Return the [x, y] coordinate for the center point of the cell that contains the specified text.  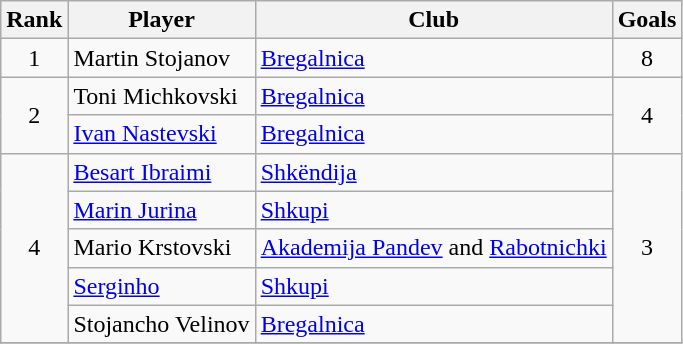
Player [162, 20]
Marin Jurina [162, 210]
Akademija Pandev and Rabotnichki [434, 248]
Shkëndija [434, 172]
Serginho [162, 286]
Stojancho Velinov [162, 324]
Goals [647, 20]
2 [34, 115]
Besart Ibraimi [162, 172]
3 [647, 248]
Mario Krstovski [162, 248]
Rank [34, 20]
Toni Michkovski [162, 96]
Martin Stojanov [162, 58]
1 [34, 58]
Ivan Nastevski [162, 134]
Club [434, 20]
8 [647, 58]
